For the text-containing cell, return its midpoint in (x, y) coordinate format. 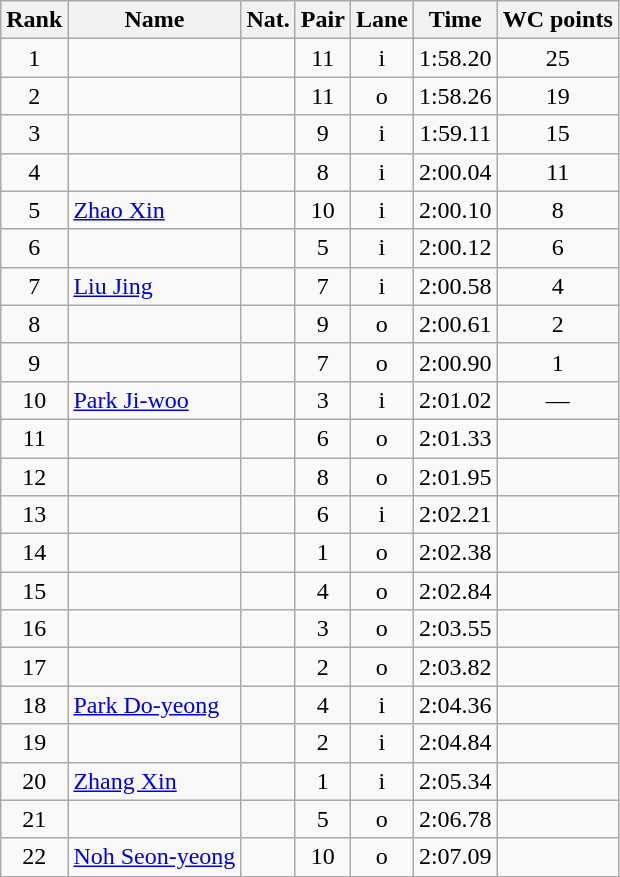
Name (154, 20)
2:00.61 (455, 324)
2:00.04 (455, 172)
Liu Jing (154, 286)
— (558, 400)
13 (34, 515)
2:03.82 (455, 667)
2:04.36 (455, 705)
1:58.26 (455, 96)
2:00.90 (455, 362)
12 (34, 477)
Rank (34, 20)
16 (34, 629)
Zhang Xin (154, 781)
2:07.09 (455, 857)
Time (455, 20)
14 (34, 553)
22 (34, 857)
2:00.58 (455, 286)
17 (34, 667)
2:03.55 (455, 629)
2:06.78 (455, 819)
2:00.10 (455, 210)
2:02.84 (455, 591)
21 (34, 819)
Park Ji-woo (154, 400)
Nat. (268, 20)
1:59.11 (455, 134)
Lane (382, 20)
2:01.95 (455, 477)
WC points (558, 20)
Zhao Xin (154, 210)
Park Do-yeong (154, 705)
1:58.20 (455, 58)
Noh Seon-yeong (154, 857)
20 (34, 781)
Pair (322, 20)
2:02.38 (455, 553)
18 (34, 705)
2:04.84 (455, 743)
2:01.33 (455, 438)
2:01.02 (455, 400)
2:00.12 (455, 248)
2:05.34 (455, 781)
2:02.21 (455, 515)
25 (558, 58)
